Search for the cell housing the specified text and yield its (x, y) center coordinate. 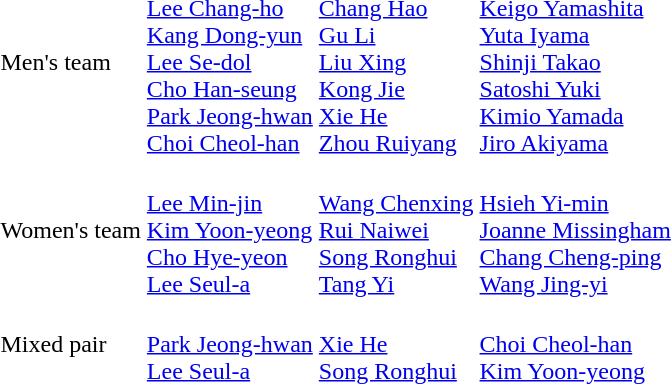
Wang ChenxingRui NaiweiSong RonghuiTang Yi (396, 230)
Lee Min-jinKim Yoon-yeongCho Hye-yeonLee Seul-a (230, 230)
